Capture the cell that displays the provided text and extract its [x, y] central coordinate. 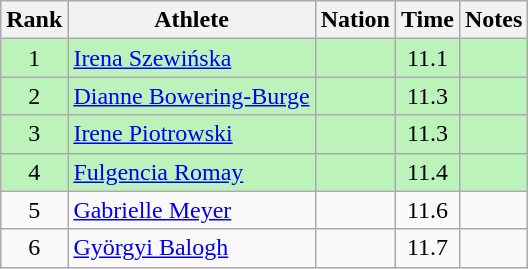
5 [34, 210]
Rank [34, 20]
Irena Szewińska [192, 58]
Time [428, 20]
Irene Piotrowski [192, 134]
11.7 [428, 248]
Gabrielle Meyer [192, 210]
2 [34, 96]
3 [34, 134]
Athlete [192, 20]
4 [34, 172]
6 [34, 248]
Fulgencia Romay [192, 172]
Györgyi Balogh [192, 248]
11.6 [428, 210]
Notes [493, 20]
Nation [355, 20]
11.4 [428, 172]
Dianne Bowering-Burge [192, 96]
1 [34, 58]
11.1 [428, 58]
